From the cell containing the given text, extract its center point as [X, Y] coordinate. 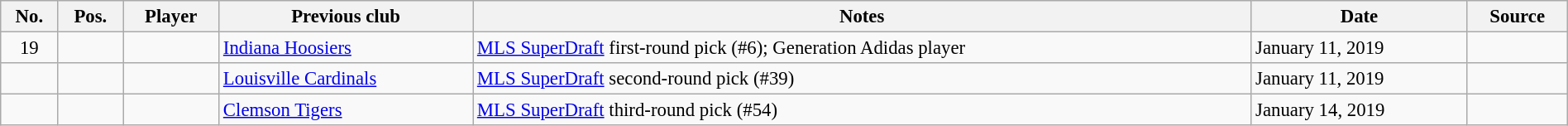
Clemson Tigers [346, 110]
Pos. [91, 17]
January 14, 2019 [1360, 110]
Source [1517, 17]
Notes [862, 17]
19 [30, 48]
MLS SuperDraft second-round pick (#39) [862, 79]
MLS SuperDraft third-round pick (#54) [862, 110]
No. [30, 17]
Indiana Hoosiers [346, 48]
Date [1360, 17]
MLS SuperDraft first-round pick (#6); Generation Adidas player [862, 48]
Louisville Cardinals [346, 79]
Previous club [346, 17]
Player [171, 17]
